Search for the cell housing the specified text and yield its (X, Y) center coordinate. 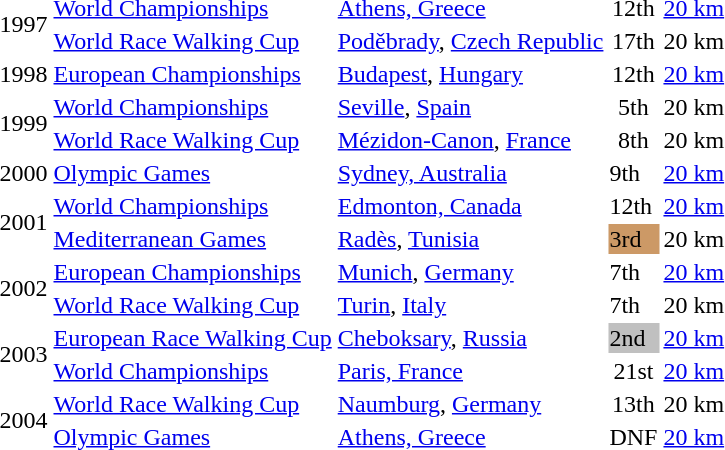
Olympic Games (192, 173)
21st (634, 371)
Cheboksary, Russia (470, 338)
Poděbrady, Czech Republic (470, 41)
Seville, Spain (470, 107)
2nd (634, 338)
European Race Walking Cup (192, 338)
Turin, Italy (470, 305)
3rd (634, 239)
9th (634, 173)
Paris, France (470, 371)
Naumburg, Germany (470, 404)
Edmonton, Canada (470, 206)
Sydney, Australia (470, 173)
Radès, Tunisia (470, 239)
Mediterranean Games (192, 239)
8th (634, 140)
Budapest, Hungary (470, 74)
Munich, Germany (470, 272)
5th (634, 107)
13th (634, 404)
Mézidon-Canon, France (470, 140)
17th (634, 41)
